Return [x, y] of the center of cell containing provided text 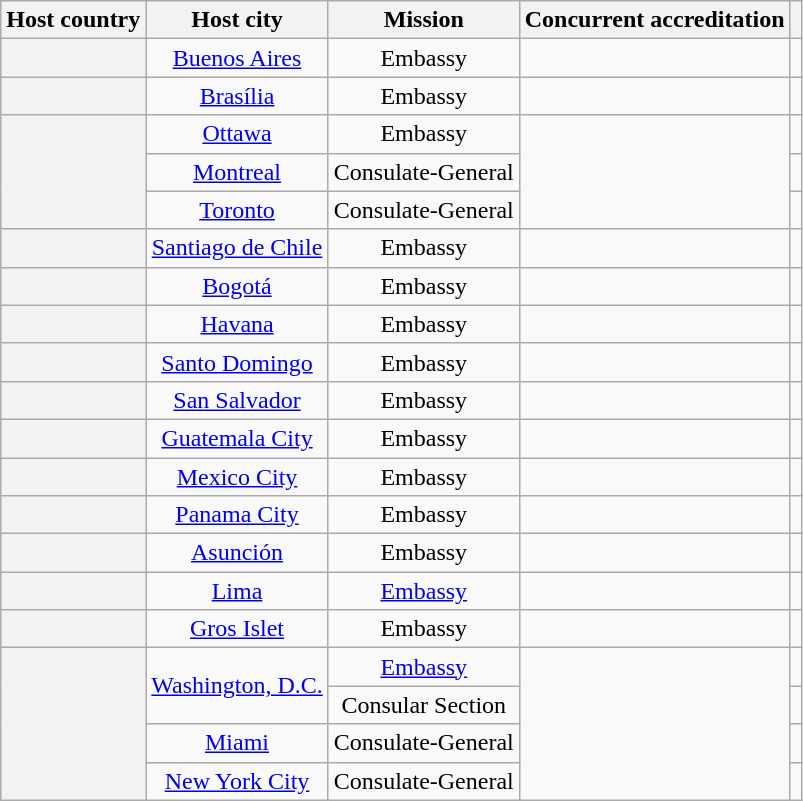
Guatemala City [237, 438]
New York City [237, 781]
Brasília [237, 96]
Lima [237, 591]
Buenos Aires [237, 58]
Montreal [237, 172]
Bogotá [237, 286]
Gros Islet [237, 629]
Host country [74, 20]
Washington, D.C. [237, 686]
Mexico City [237, 477]
Mission [424, 20]
Santiago de Chile [237, 248]
Host city [237, 20]
Concurrent accreditation [654, 20]
Asunción [237, 553]
Ottawa [237, 134]
Santo Domingo [237, 362]
Panama City [237, 515]
Consular Section [424, 705]
San Salvador [237, 400]
Toronto [237, 210]
Miami [237, 743]
Havana [237, 324]
